Scan for the cell matching the given text and deliver its (X, Y) coordinate at center. 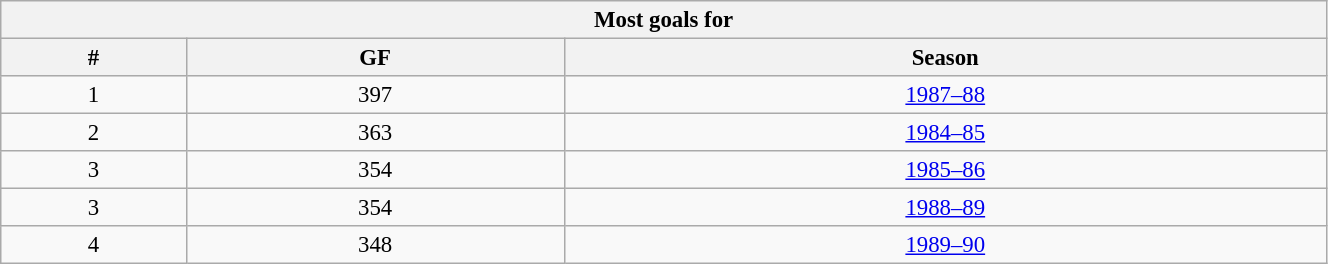
1985–86 (945, 170)
348 (375, 245)
1988–89 (945, 208)
2 (94, 133)
397 (375, 95)
1989–90 (945, 245)
4 (94, 245)
Most goals for (664, 20)
363 (375, 133)
1987–88 (945, 95)
GF (375, 58)
1984–85 (945, 133)
1 (94, 95)
# (94, 58)
Season (945, 58)
